Detect which cell encompasses the target text, then output its [x, y] center coordinate. 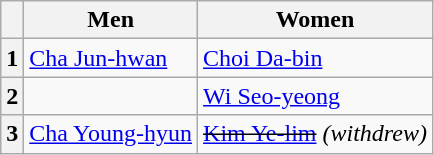
Wi Seo-yeong [316, 96]
Choi Da-bin [316, 58]
3 [12, 134]
Women [316, 20]
1 [12, 58]
Kim Ye-lim (withdrew) [316, 134]
Cha Young-hyun [111, 134]
Men [111, 20]
2 [12, 96]
Cha Jun-hwan [111, 58]
